Identify which cell holds the provided text, then report its (x, y) central coordinate. 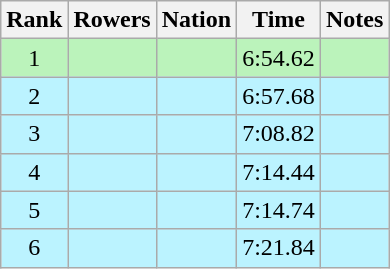
7:14.44 (279, 172)
6:57.68 (279, 96)
Rowers (112, 20)
3 (34, 134)
5 (34, 210)
2 (34, 96)
Rank (34, 20)
Notes (354, 20)
4 (34, 172)
Time (279, 20)
Nation (196, 20)
7:14.74 (279, 210)
6:54.62 (279, 58)
7:08.82 (279, 134)
1 (34, 58)
6 (34, 248)
7:21.84 (279, 248)
